Find where the given text appears and provide that cell's center as [X, Y] coordinate. 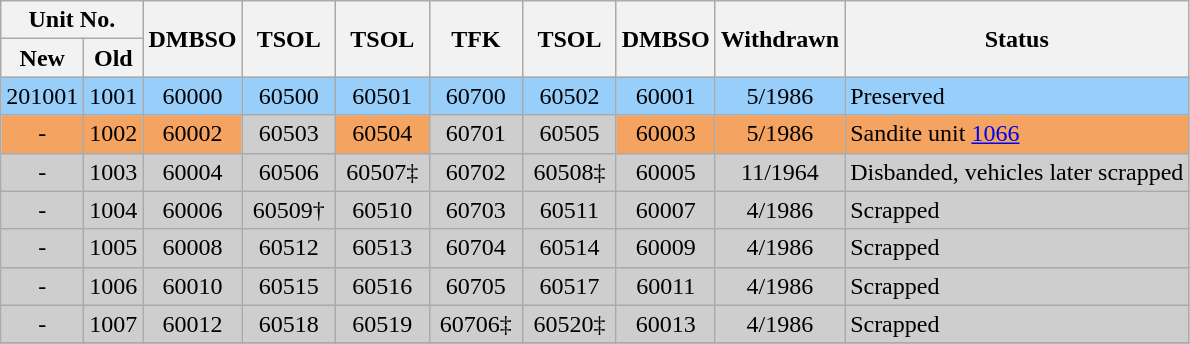
Disbanded, vehicles later scrapped [1017, 172]
Unit No. [72, 20]
60706‡ [476, 324]
60505 [570, 134]
60004 [192, 172]
60002 [192, 134]
Status [1017, 39]
60000 [192, 96]
60700 [476, 96]
1003 [114, 172]
Withdrawn [780, 39]
60506 [289, 172]
60516 [383, 286]
60702 [476, 172]
60500 [289, 96]
60008 [192, 248]
60514 [570, 248]
60705 [476, 286]
1007 [114, 324]
60520‡ [570, 324]
60509† [289, 210]
60006 [192, 210]
1006 [114, 286]
60504 [383, 134]
60005 [666, 172]
60502 [570, 96]
60011 [666, 286]
60507‡ [383, 172]
60503 [289, 134]
60703 [476, 210]
1002 [114, 134]
60513 [383, 248]
1004 [114, 210]
60704 [476, 248]
60007 [666, 210]
60518 [289, 324]
60701 [476, 134]
60512 [289, 248]
60003 [666, 134]
1001 [114, 96]
60510 [383, 210]
60501 [383, 96]
1005 [114, 248]
60517 [570, 286]
Preserved [1017, 96]
60012 [192, 324]
60508‡ [570, 172]
TFK [476, 39]
60511 [570, 210]
Old [114, 58]
New [42, 58]
60010 [192, 286]
Sandite unit 1066 [1017, 134]
60013 [666, 324]
60519 [383, 324]
60515 [289, 286]
60009 [666, 248]
201001 [42, 96]
11/1964 [780, 172]
60001 [666, 96]
